Identify which cell holds the provided text, then report its [X, Y] central coordinate. 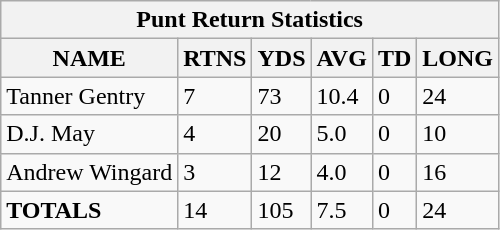
14 [215, 210]
12 [282, 172]
20 [282, 134]
4 [215, 134]
TD [394, 58]
TOTALS [90, 210]
10 [458, 134]
Punt Return Statistics [250, 20]
NAME [90, 58]
RTNS [215, 58]
10.4 [342, 96]
7.5 [342, 210]
Andrew Wingard [90, 172]
5.0 [342, 134]
AVG [342, 58]
Tanner Gentry [90, 96]
D.J. May [90, 134]
4.0 [342, 172]
3 [215, 172]
105 [282, 210]
7 [215, 96]
16 [458, 172]
YDS [282, 58]
73 [282, 96]
LONG [458, 58]
